Search for the cell housing the specified text and yield its (X, Y) center coordinate. 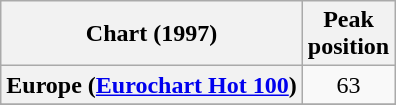
Europe (Eurochart Hot 100) (152, 85)
Peakposition (348, 34)
63 (348, 85)
Chart (1997) (152, 34)
